Capture the cell that displays the provided text and extract its [x, y] central coordinate. 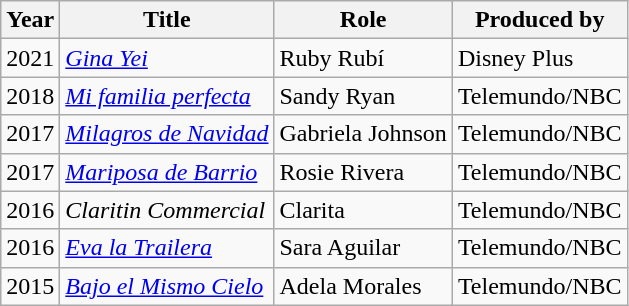
Mariposa de Barrio [167, 172]
Gina Yei [167, 58]
Title [167, 20]
Mi familia perfecta [167, 96]
Role [363, 20]
Clarita [363, 210]
Milagros de Navidad [167, 134]
2015 [30, 286]
Gabriela Johnson [363, 134]
2018 [30, 96]
Sara Aguilar [363, 248]
Eva la Trailera [167, 248]
Rosie Rivera [363, 172]
Adela Morales [363, 286]
Sandy Ryan [363, 96]
Produced by [540, 20]
Ruby Rubí [363, 58]
Claritin Commercial [167, 210]
Year [30, 20]
Bajo el Mismo Cielo [167, 286]
Disney Plus [540, 58]
2021 [30, 58]
